From the cell containing the given text, extract its center point as (x, y) coordinate. 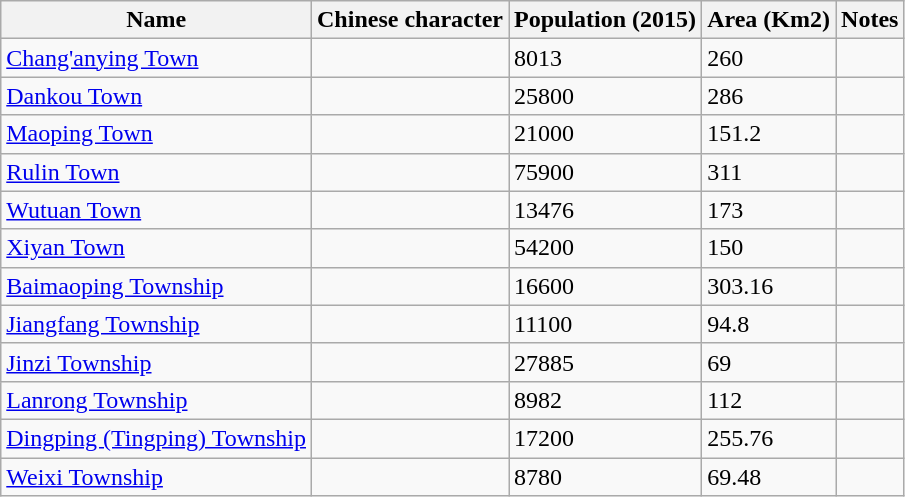
112 (769, 400)
Jinzi Township (156, 362)
Rulin Town (156, 172)
17200 (606, 438)
Population (2015) (606, 20)
Weixi Township (156, 477)
8780 (606, 477)
Chang'anying Town (156, 58)
Jiangfang Township (156, 324)
Baimaoping Township (156, 286)
8013 (606, 58)
Notes (870, 20)
173 (769, 210)
16600 (606, 286)
260 (769, 58)
Maoping Town (156, 134)
75900 (606, 172)
21000 (606, 134)
Dankou Town (156, 96)
13476 (606, 210)
54200 (606, 248)
11100 (606, 324)
151.2 (769, 134)
286 (769, 96)
Lanrong Township (156, 400)
Dingping (Tingping) Township (156, 438)
150 (769, 248)
69.48 (769, 477)
303.16 (769, 286)
Chinese character (410, 20)
94.8 (769, 324)
27885 (606, 362)
25800 (606, 96)
Name (156, 20)
Xiyan Town (156, 248)
Area (Km2) (769, 20)
255.76 (769, 438)
311 (769, 172)
69 (769, 362)
Wutuan Town (156, 210)
8982 (606, 400)
